Return [X, Y] of the center of cell containing provided text 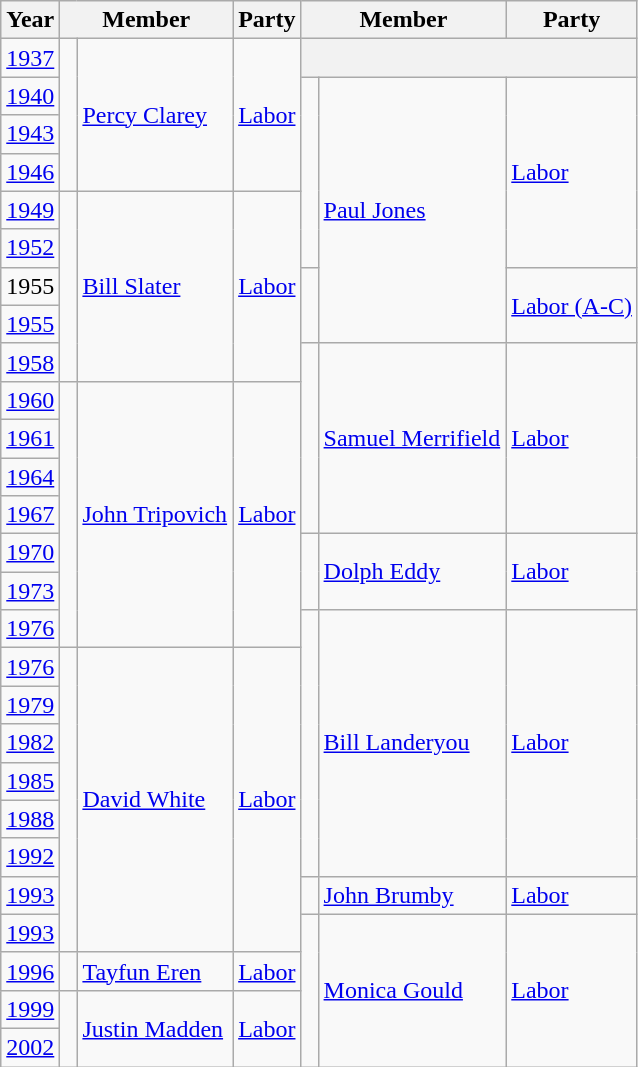
Monica Gould [412, 990]
Samuel Merrifield [412, 438]
Labor (A-C) [572, 305]
1949 [30, 210]
1982 [30, 743]
1992 [30, 857]
Bill Landeryou [412, 743]
1979 [30, 705]
1946 [30, 172]
David White [155, 800]
1973 [30, 591]
1961 [30, 438]
1958 [30, 362]
Bill Slater [155, 286]
Paul Jones [412, 210]
1988 [30, 819]
John Brumby [412, 895]
1940 [30, 96]
1999 [30, 1009]
1943 [30, 134]
Tayfun Eren [155, 971]
1960 [30, 400]
1937 [30, 58]
1952 [30, 248]
1967 [30, 515]
1985 [30, 781]
1970 [30, 553]
1996 [30, 971]
Year [30, 20]
Dolph Eddy [412, 572]
John Tripovich [155, 514]
Justin Madden [155, 1028]
2002 [30, 1047]
Percy Clarey [155, 115]
1964 [30, 477]
